From the cell containing the given text, extract its center point as [X, Y] coordinate. 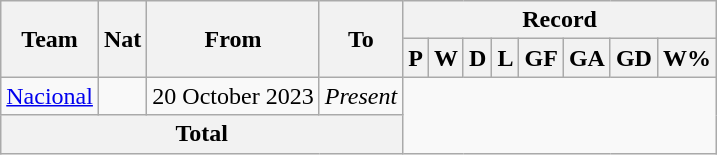
20 October 2023 [233, 96]
W [446, 58]
Team [50, 39]
GA [586, 58]
GD [634, 58]
From [233, 39]
Record [560, 20]
Nat [122, 39]
GF [541, 58]
W% [686, 58]
D [477, 58]
P [416, 58]
Present [360, 96]
Total [202, 134]
To [360, 39]
L [506, 58]
Nacional [50, 96]
